For the text-containing cell, return its midpoint in [x, y] coordinate format. 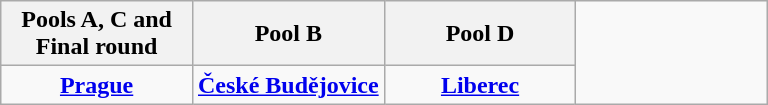
České Budějovice [288, 85]
Pool D [480, 34]
Prague [97, 85]
Pools A, C andFinal round [97, 34]
Liberec [480, 85]
Pool B [288, 34]
